Determine the (x, y) coordinate at the center of the cell enclosing the given text.  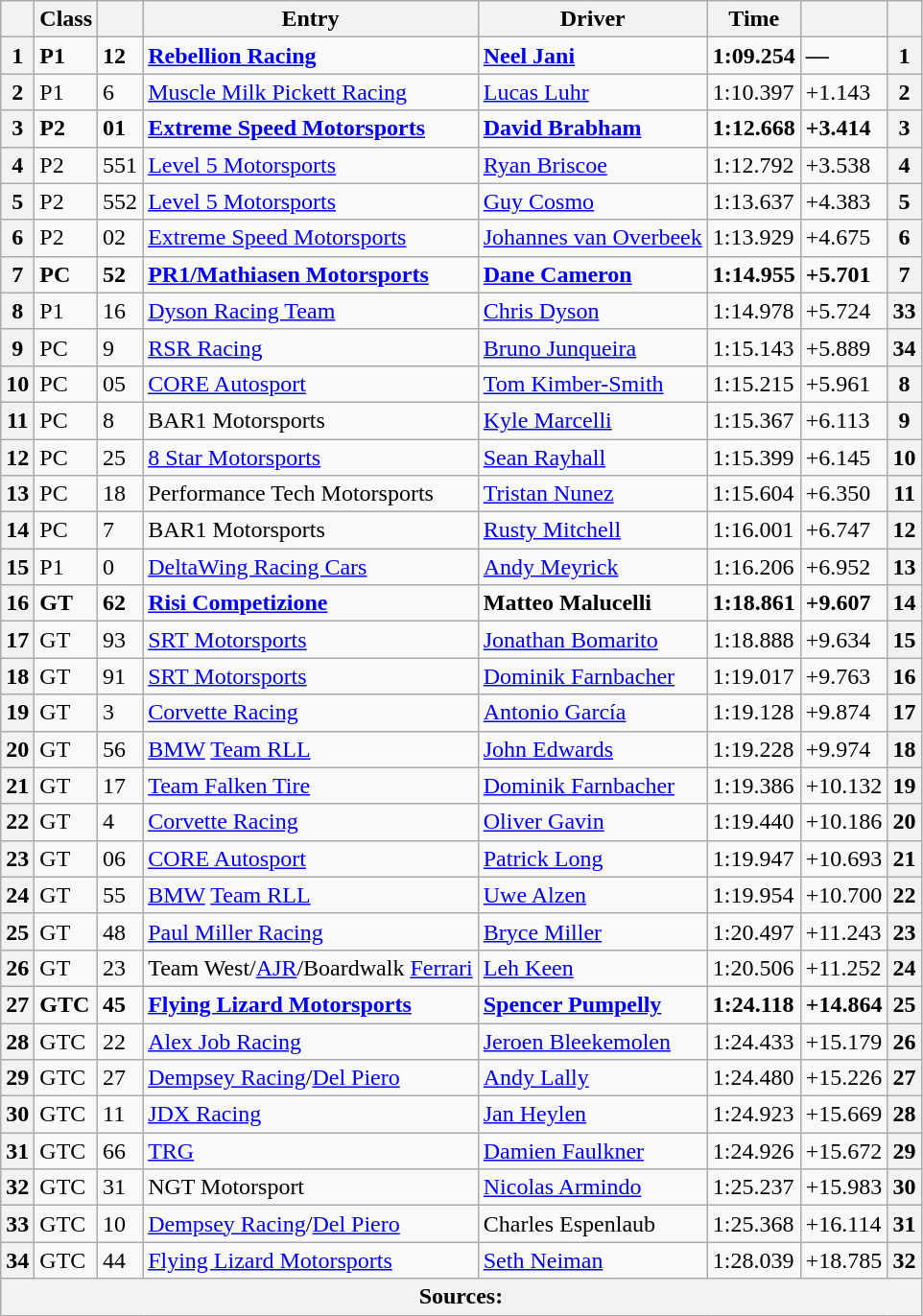
Spencer Pumpelly (593, 1004)
+9.974 (844, 749)
Andy Meyrick (593, 567)
1:19.386 (754, 786)
551 (121, 165)
Time (754, 19)
Bruno Junqueira (593, 347)
Nicolas Armindo (593, 1187)
66 (121, 1151)
Chris Dyson (593, 311)
+5.961 (844, 384)
TRG (311, 1151)
1:19.128 (754, 713)
+10.186 (844, 822)
+9.607 (844, 603)
1:25.368 (754, 1224)
Rusty Mitchell (593, 530)
Performance Tech Motorsports (311, 494)
+4.675 (844, 238)
1:15.143 (754, 347)
+9.874 (844, 713)
+9.763 (844, 676)
62 (121, 603)
+14.864 (844, 1004)
Rebellion Racing (311, 56)
1:15.367 (754, 420)
+10.700 (844, 895)
Antonio García (593, 713)
0 (121, 567)
1:12.668 (754, 129)
1:13.637 (754, 201)
06 (121, 858)
Class (66, 19)
Jan Heylen (593, 1115)
1:20.506 (754, 968)
+6.113 (844, 420)
Sources: (461, 1297)
1:15.215 (754, 384)
Dyson Racing Team (311, 311)
02 (121, 238)
1:24.926 (754, 1151)
+5.889 (844, 347)
1:12.792 (754, 165)
1:24.433 (754, 1041)
56 (121, 749)
+18.785 (844, 1260)
Paul Miller Racing (311, 931)
91 (121, 676)
Kyle Marcelli (593, 420)
Neel Jani (593, 56)
+6.952 (844, 567)
01 (121, 129)
+9.634 (844, 640)
+1.143 (844, 92)
+15.983 (844, 1187)
1:24.923 (754, 1115)
Team West/AJR/Boardwalk Ferrari (311, 968)
Tom Kimber-Smith (593, 384)
48 (121, 931)
— (844, 56)
Ryan Briscoe (593, 165)
05 (121, 384)
+3.414 (844, 129)
John Edwards (593, 749)
David Brabham (593, 129)
Entry (311, 19)
Andy Lally (593, 1078)
+11.243 (844, 931)
Seth Neiman (593, 1260)
+15.179 (844, 1041)
+5.701 (844, 274)
1:19.017 (754, 676)
1:10.397 (754, 92)
Bryce Miller (593, 931)
Johannes van Overbeek (593, 238)
1:20.497 (754, 931)
1:19.228 (754, 749)
8 Star Motorsports (311, 458)
1:18.888 (754, 640)
1:19.440 (754, 822)
1:24.118 (754, 1004)
RSR Racing (311, 347)
Driver (593, 19)
+4.383 (844, 201)
+3.538 (844, 165)
44 (121, 1260)
+6.747 (844, 530)
Tristan Nunez (593, 494)
93 (121, 640)
Patrick Long (593, 858)
Sean Rayhall (593, 458)
Charles Espenlaub (593, 1224)
52 (121, 274)
Lucas Luhr (593, 92)
DeltaWing Racing Cars (311, 567)
Damien Faulkner (593, 1151)
PR1/Mathiasen Motorsports (311, 274)
Jonathan Bomarito (593, 640)
45 (121, 1004)
JDX Racing (311, 1115)
Leh Keen (593, 968)
Uwe Alzen (593, 895)
+10.693 (844, 858)
1:09.254 (754, 56)
+16.114 (844, 1224)
Alex Job Racing (311, 1041)
Risi Competizione (311, 603)
1:18.861 (754, 603)
+11.252 (844, 968)
1:16.206 (754, 567)
Team Falken Tire (311, 786)
Dane Cameron (593, 274)
1:19.954 (754, 895)
1:14.955 (754, 274)
552 (121, 201)
Oliver Gavin (593, 822)
1:19.947 (754, 858)
Guy Cosmo (593, 201)
1:16.001 (754, 530)
+6.350 (844, 494)
NGT Motorsport (311, 1187)
Muscle Milk Pickett Racing (311, 92)
1:28.039 (754, 1260)
+15.226 (844, 1078)
1:24.480 (754, 1078)
Matteo Malucelli (593, 603)
1:15.604 (754, 494)
1:13.929 (754, 238)
1:15.399 (754, 458)
55 (121, 895)
1:25.237 (754, 1187)
Jeroen Bleekemolen (593, 1041)
1:14.978 (754, 311)
+5.724 (844, 311)
+15.669 (844, 1115)
+15.672 (844, 1151)
+10.132 (844, 786)
+6.145 (844, 458)
